Detect which cell encompasses the target text, then output its [X, Y] center coordinate. 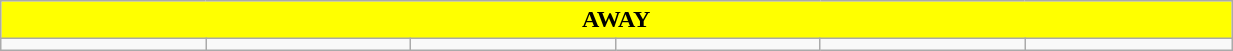
AWAY [616, 20]
